Search for the cell housing the specified text and yield its (x, y) center coordinate. 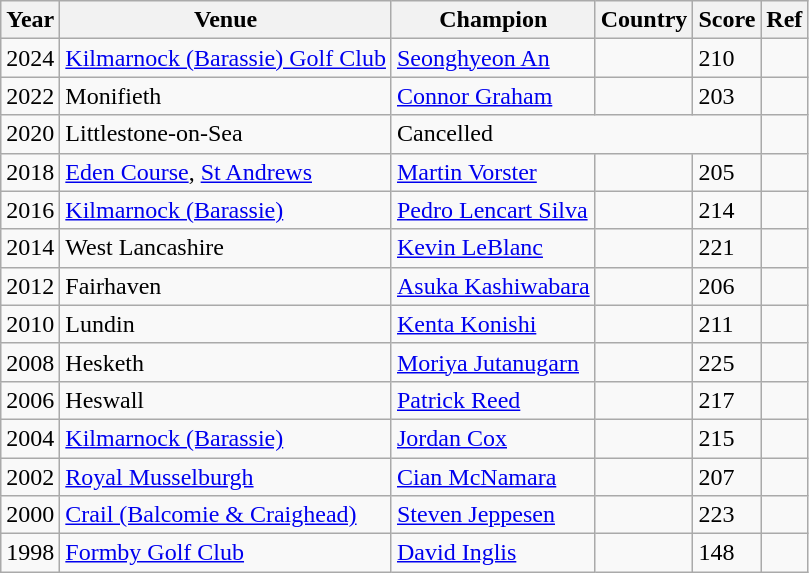
2000 (30, 515)
Martin Vorster (493, 172)
2016 (30, 210)
2018 (30, 172)
Hesketh (226, 362)
2020 (30, 134)
2004 (30, 438)
206 (727, 286)
223 (727, 515)
Cian McNamara (493, 477)
217 (727, 400)
Jordan Cox (493, 438)
211 (727, 324)
207 (727, 477)
Heswall (226, 400)
2010 (30, 324)
148 (727, 553)
David Inglis (493, 553)
225 (727, 362)
Moriya Jutanugarn (493, 362)
1998 (30, 553)
Monifieth (226, 96)
Cancelled (576, 134)
221 (727, 248)
Formby Golf Club (226, 553)
Littlestone-on-Sea (226, 134)
Venue (226, 20)
210 (727, 58)
Score (727, 20)
Connor Graham (493, 96)
Royal Musselburgh (226, 477)
Kenta Konishi (493, 324)
214 (727, 210)
Year (30, 20)
2008 (30, 362)
Fairhaven (226, 286)
203 (727, 96)
2006 (30, 400)
Seonghyeon An (493, 58)
Pedro Lencart Silva (493, 210)
2022 (30, 96)
205 (727, 172)
Kevin LeBlanc (493, 248)
2024 (30, 58)
Ref (784, 20)
2012 (30, 286)
215 (727, 438)
Lundin (226, 324)
Patrick Reed (493, 400)
Country (644, 20)
Champion (493, 20)
Eden Course, St Andrews (226, 172)
Steven Jeppesen (493, 515)
West Lancashire (226, 248)
2014 (30, 248)
Asuka Kashiwabara (493, 286)
Crail (Balcomie & Craighead) (226, 515)
2002 (30, 477)
Kilmarnock (Barassie) Golf Club (226, 58)
